From the cell containing the given text, extract its center point as [x, y] coordinate. 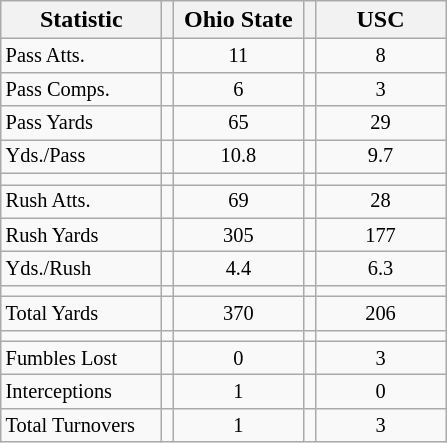
Rush Atts. [82, 201]
8 [380, 56]
6 [238, 89]
Pass Yards [82, 123]
Statistic [82, 20]
USC [380, 20]
Total Turnovers [82, 426]
65 [238, 123]
9.7 [380, 157]
Yds./Pass [82, 157]
11 [238, 56]
Yds./Rush [82, 269]
28 [380, 201]
Interceptions [82, 392]
10.8 [238, 157]
Ohio State [238, 20]
Pass Comps. [82, 89]
6.3 [380, 269]
206 [380, 314]
Rush Yards [82, 235]
370 [238, 314]
Fumbles Lost [82, 358]
Pass Atts. [82, 56]
177 [380, 235]
69 [238, 201]
4.4 [238, 269]
29 [380, 123]
Total Yards [82, 314]
305 [238, 235]
